Extract the [X, Y] coordinate from the center of the cell holding the provided text.  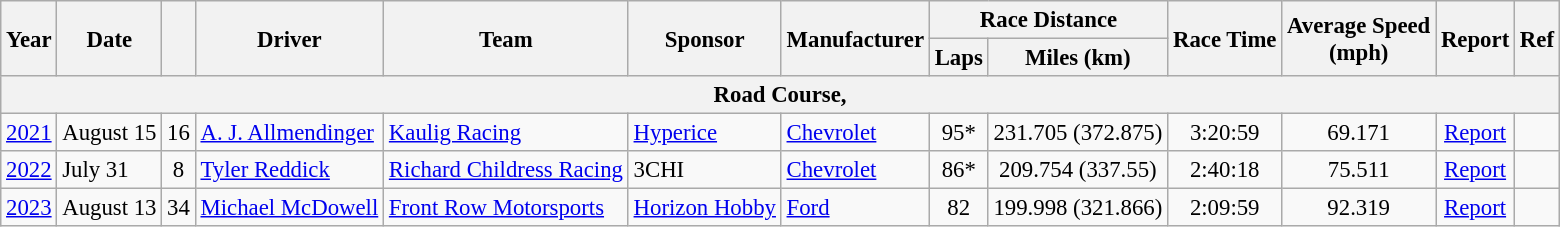
Road Course, [780, 95]
69.171 [1359, 133]
Date [110, 38]
August 13 [110, 208]
2022 [29, 170]
Richard Childress Racing [506, 170]
Tyler Reddick [289, 170]
3CHI [704, 170]
Ford [855, 208]
Michael McDowell [289, 208]
Sponsor [704, 38]
Miles (km) [1078, 58]
8 [178, 170]
231.705 (372.875) [1078, 133]
Ref [1538, 38]
199.998 (321.866) [1078, 208]
Race Distance [1048, 20]
Hyperice [704, 133]
92.319 [1359, 208]
Team [506, 38]
2:09:59 [1225, 208]
Driver [289, 38]
2021 [29, 133]
95* [958, 133]
Front Row Motorsports [506, 208]
Kaulig Racing [506, 133]
Laps [958, 58]
Horizon Hobby [704, 208]
34 [178, 208]
3:20:59 [1225, 133]
75.511 [1359, 170]
209.754 (337.55) [1078, 170]
16 [178, 133]
Year [29, 38]
2:40:18 [1225, 170]
82 [958, 208]
A. J. Allmendinger [289, 133]
Race Time [1225, 38]
Average Speed(mph) [1359, 38]
2023 [29, 208]
August 15 [110, 133]
July 31 [110, 170]
86* [958, 170]
Manufacturer [855, 38]
